Extract the (x, y) coordinate from the center of the cell holding the provided text.  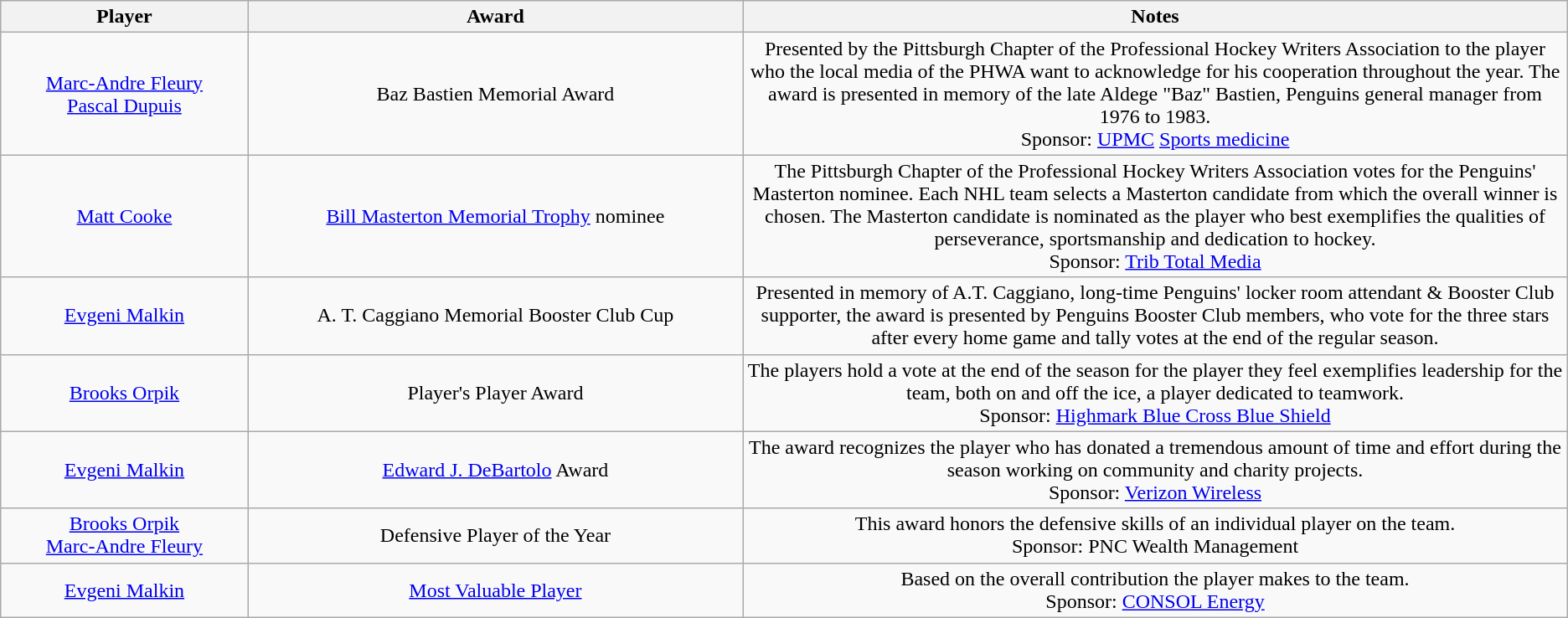
Brooks Orpik (124, 393)
Player's Player Award (496, 393)
Edward J. DeBartolo Award (496, 470)
A. T. Caggiano Memorial Booster Club Cup (496, 316)
This award honors the defensive skills of an individual player on the team. Sponsor: PNC Wealth Management (1155, 536)
Notes (1155, 17)
Most Valuable Player (496, 590)
Player (124, 17)
Bill Masterton Memorial Trophy nominee (496, 216)
Brooks OrpikMarc-Andre Fleury (124, 536)
Award (496, 17)
Based on the overall contribution the player makes to the team. Sponsor: CONSOL Energy (1155, 590)
Baz Bastien Memorial Award (496, 94)
Matt Cooke (124, 216)
Defensive Player of the Year (496, 536)
Marc-Andre FleuryPascal Dupuis (124, 94)
